Find where the given text appears and provide that cell's center as [X, Y] coordinate. 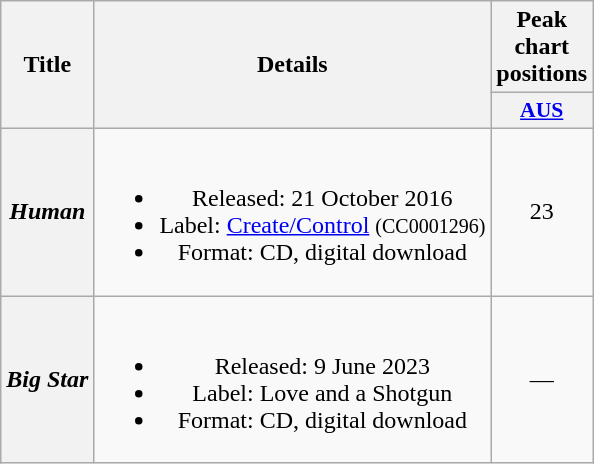
Released: 21 October 2016Label: Create/Control (CC0001296)Format: CD, digital download [292, 212]
Human [48, 212]
23 [542, 212]
Details [292, 65]
Title [48, 65]
Big Star [48, 380]
Peak chart positions [542, 47]
— [542, 380]
Released: 9 June 2023Label: Love and a ShotgunFormat: CD, digital download [292, 380]
AUS [542, 111]
